Find where the given text appears and provide that cell's center as [x, y] coordinate. 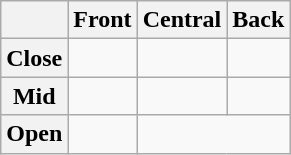
Front [102, 20]
Central [182, 20]
Back [258, 20]
Mid [34, 96]
Open [34, 134]
Close [34, 58]
